Scan for the cell matching the given text and deliver its [x, y] coordinate at center. 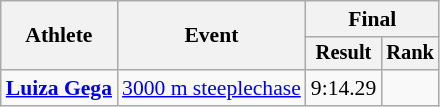
Event [212, 36]
Result [344, 54]
9:14.29 [344, 88]
Final [372, 19]
3000 m steeplechase [212, 88]
Luiza Gega [59, 88]
Rank [410, 54]
Athlete [59, 36]
